For the text-containing cell, return its midpoint in (X, Y) coordinate format. 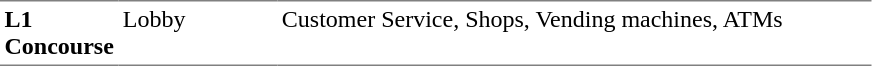
L1Concourse (59, 33)
Lobby (198, 33)
Customer Service, Shops, Vending machines, ATMs (574, 33)
